Scan for the cell matching the given text and deliver its (x, y) coordinate at center. 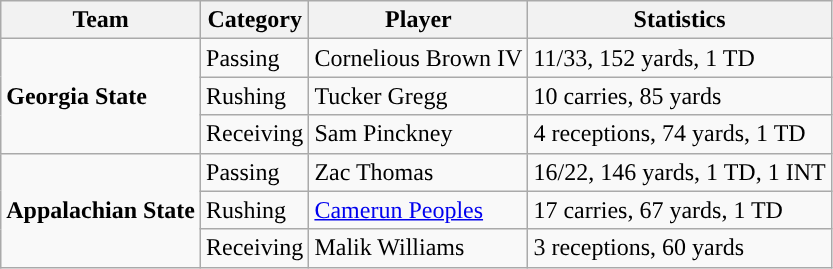
3 receptions, 60 yards (680, 248)
Camerun Peoples (418, 210)
10 carries, 85 yards (680, 96)
Player (418, 20)
Georgia State (101, 96)
Malik Williams (418, 248)
Category (255, 20)
16/22, 146 yards, 1 TD, 1 INT (680, 172)
Zac Thomas (418, 172)
17 carries, 67 yards, 1 TD (680, 210)
11/33, 152 yards, 1 TD (680, 58)
Appalachian State (101, 210)
Tucker Gregg (418, 96)
Cornelious Brown IV (418, 58)
Team (101, 20)
4 receptions, 74 yards, 1 TD (680, 134)
Statistics (680, 20)
Sam Pinckney (418, 134)
